Return the [X, Y] coordinate for the center point of the cell that contains the specified text.  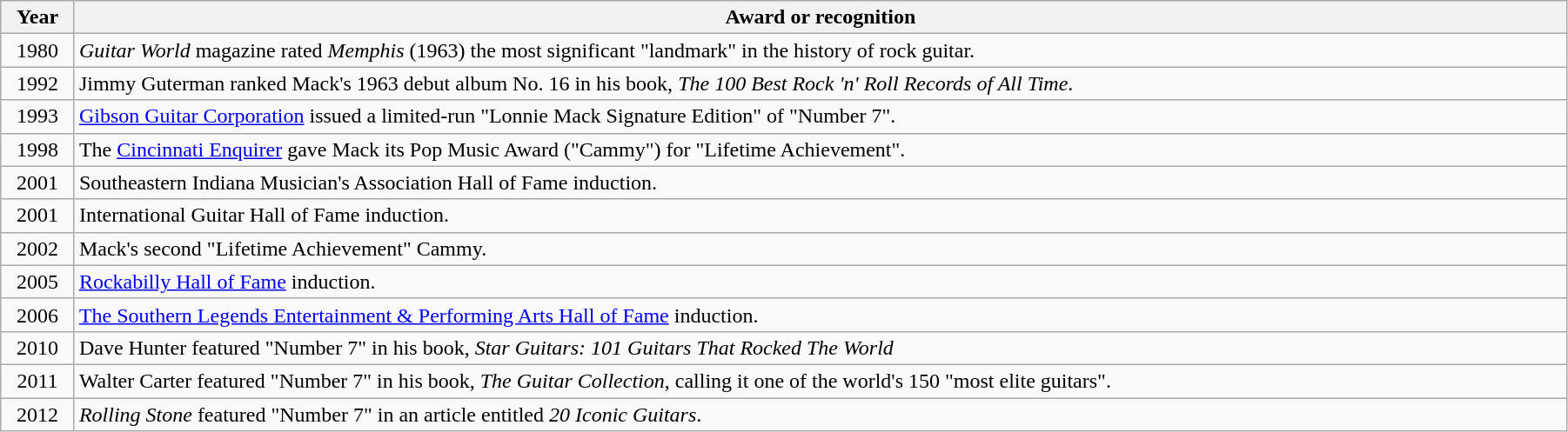
1992 [38, 83]
Award or recognition [820, 17]
International Guitar Hall of Fame induction. [820, 216]
2005 [38, 282]
Gibson Guitar Corporation issued a limited-run "Lonnie Mack Signature Edition" of "Number 7". [820, 116]
Rockabilly Hall of Fame induction. [820, 282]
2002 [38, 249]
2006 [38, 315]
Dave Hunter featured "Number 7" in his book, Star Guitars: 101 Guitars That Rocked The World [820, 348]
Year [38, 17]
1980 [38, 50]
2010 [38, 348]
1998 [38, 150]
Mack's second "Lifetime Achievement" Cammy. [820, 249]
Rolling Stone featured "Number 7" in an article entitled 20 Iconic Guitars. [820, 415]
The Southern Legends Entertainment & Performing Arts Hall of Fame induction. [820, 315]
2012 [38, 415]
Guitar World magazine rated Memphis (1963) the most significant "landmark" in the history of rock guitar. [820, 50]
Southeastern Indiana Musician's Association Hall of Fame induction. [820, 183]
Walter Carter featured "Number 7" in his book, The Guitar Collection, calling it one of the world's 150 "most elite guitars". [820, 381]
Jimmy Guterman ranked Mack's 1963 debut album No. 16 in his book, The 100 Best Rock 'n' Roll Records of All Time. [820, 83]
1993 [38, 116]
The Cincinnati Enquirer gave Mack its Pop Music Award ("Cammy") for "Lifetime Achievement". [820, 150]
2011 [38, 381]
